Identify which cell holds the provided text, then report its [x, y] central coordinate. 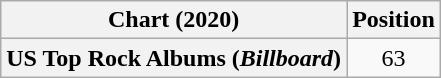
US Top Rock Albums (Billboard) [174, 58]
63 [394, 58]
Chart (2020) [174, 20]
Position [394, 20]
